Determine the (x, y) coordinate at the center of the cell enclosing the given text.  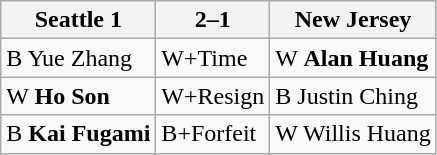
W Willis Huang (354, 134)
Seattle 1 (78, 20)
B Justin Ching (354, 96)
B Yue Zhang (78, 58)
B+Forfeit (213, 134)
W Ho Son (78, 96)
B Kai Fugami (78, 134)
New Jersey (354, 20)
2–1 (213, 20)
W Alan Huang (354, 58)
W+Time (213, 58)
W+Resign (213, 96)
